From the cell containing the given text, extract its center point as (x, y) coordinate. 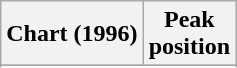
Chart (1996) (72, 34)
Peak position (189, 34)
